Find where the given text appears and provide that cell's center as [x, y] coordinate. 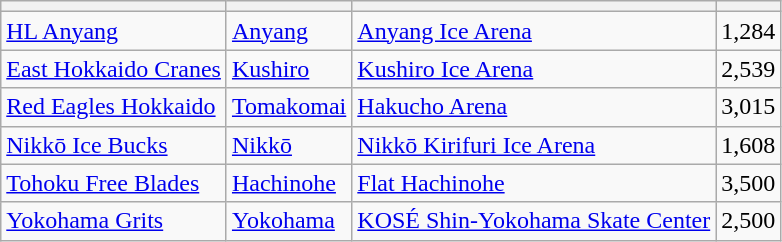
Flat Hachinohe [534, 183]
HL Anyang [114, 31]
Yokohama [288, 221]
East Hokkaido Cranes [114, 69]
2,500 [748, 221]
Red Eagles Hokkaido [114, 107]
KOSÉ Shin-Yokohama Skate Center [534, 221]
Anyang Ice Arena [534, 31]
1,284 [748, 31]
3,015 [748, 107]
Tohoku Free Blades [114, 183]
Hakucho Arena [534, 107]
Kushiro Ice Arena [534, 69]
Nikkō [288, 145]
3,500 [748, 183]
Nikkō Ice Bucks [114, 145]
2,539 [748, 69]
1,608 [748, 145]
Anyang [288, 31]
Tomakomai [288, 107]
Yokohama Grits [114, 221]
Hachinohe [288, 183]
Nikkō Kirifuri Ice Arena [534, 145]
Kushiro [288, 69]
